Return (X, Y) of the center of cell containing provided text 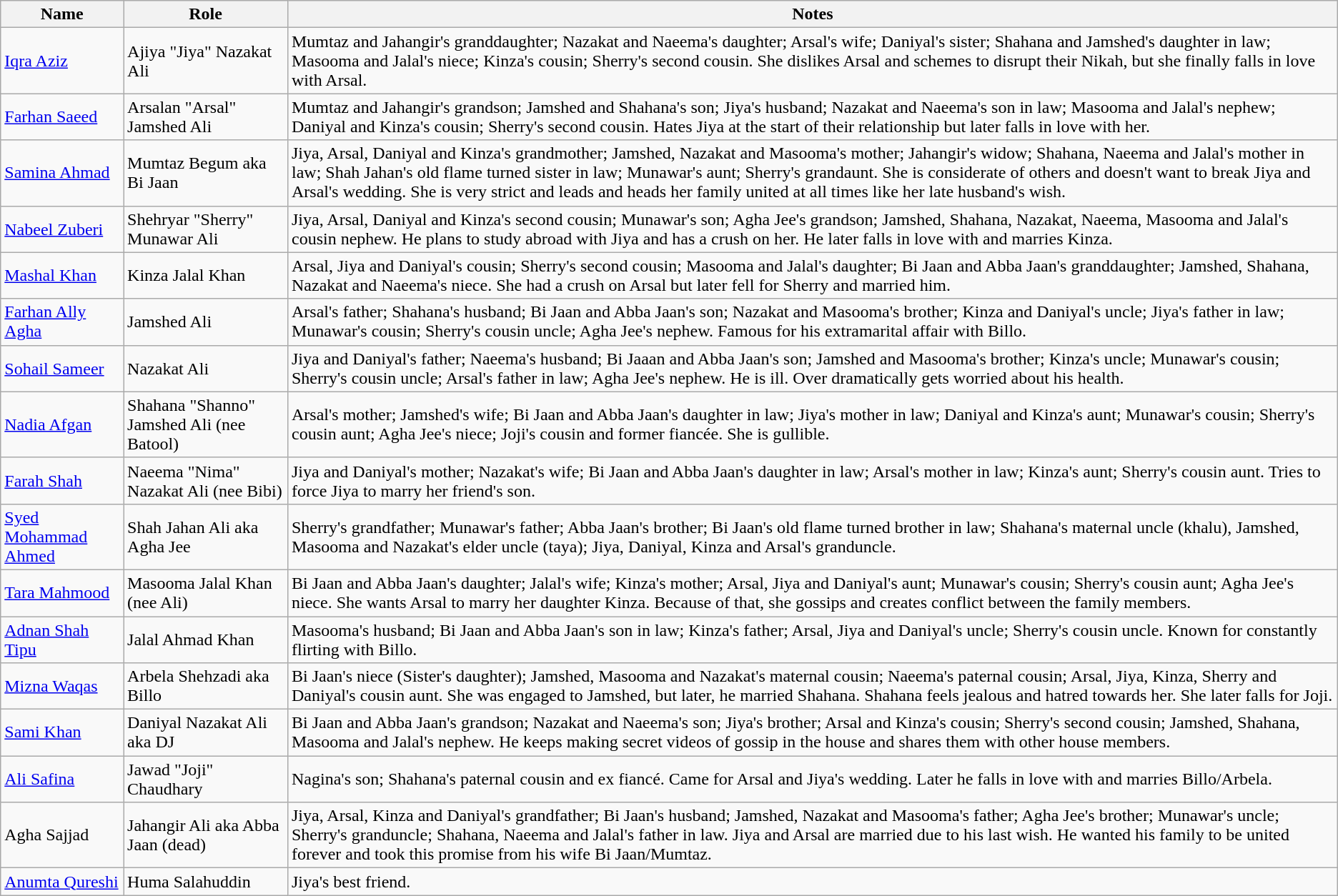
Mizna Waqas (62, 686)
Arbela Shehzadi aka Billo (206, 686)
Kinza Jalal Khan (206, 276)
Naeema "Nima" Nazakat Ali (nee Bibi) (206, 480)
Name (62, 14)
Tara Mahmood (62, 593)
Nabeel Zuberi (62, 229)
Jiya's best friend. (812, 882)
Shah Jahan Ali aka Agha Jee (206, 537)
Ali Safina (62, 779)
Daniyal Nazakat Ali aka DJ (206, 733)
Nadia Afgan (62, 424)
Adnan Shah Tipu (62, 639)
Nazakat Ali (206, 369)
Huma Salahuddin (206, 882)
Nagina's son; Shahana's paternal cousin and ex fiancé. Came for Arsal and Jiya's wedding. Later he falls in love with and marries Billo/Arbela. (812, 779)
Iqra Aziz (62, 61)
Farhan Ally Agha (62, 322)
Notes (812, 14)
Jawad "Joji" Chaudhary (206, 779)
Ajiya "Jiya" Nazakat Ali (206, 61)
Jamshed Ali (206, 322)
Mumtaz Begum aka Bi Jaan (206, 173)
Anumta Qureshi (62, 882)
Arsalan "Arsal" Jamshed Ali (206, 117)
Sami Khan (62, 733)
Agha Sajjad (62, 835)
Farhan Saeed (62, 117)
Syed Mohammad Ahmed (62, 537)
Samina Ahmad (62, 173)
Masooma Jalal Khan (nee Ali) (206, 593)
Jalal Ahmad Khan (206, 639)
Sohail Sameer (62, 369)
Shahana "Shanno" Jamshed Ali (nee Batool) (206, 424)
Farah Shah (62, 480)
Role (206, 14)
Jahangir Ali aka Abba Jaan (dead) (206, 835)
Mashal Khan (62, 276)
Shehryar "Sherry" Munawar Ali (206, 229)
